Scan for the cell matching the given text and deliver its (x, y) coordinate at center. 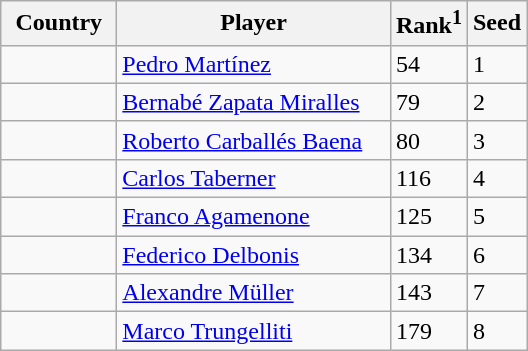
Country (59, 24)
143 (428, 293)
Roberto Carballés Baena (254, 140)
5 (496, 217)
8 (496, 331)
3 (496, 140)
80 (428, 140)
Alexandre Müller (254, 293)
Federico Delbonis (254, 255)
2 (496, 102)
Bernabé Zapata Miralles (254, 102)
Franco Agamenone (254, 217)
4 (496, 178)
Rank1 (428, 24)
Player (254, 24)
179 (428, 331)
Pedro Martínez (254, 64)
54 (428, 64)
125 (428, 217)
Carlos Taberner (254, 178)
Marco Trungelliti (254, 331)
6 (496, 255)
7 (496, 293)
134 (428, 255)
1 (496, 64)
Seed (496, 24)
116 (428, 178)
79 (428, 102)
